Find where the given text appears and provide that cell's center as (X, Y) coordinate. 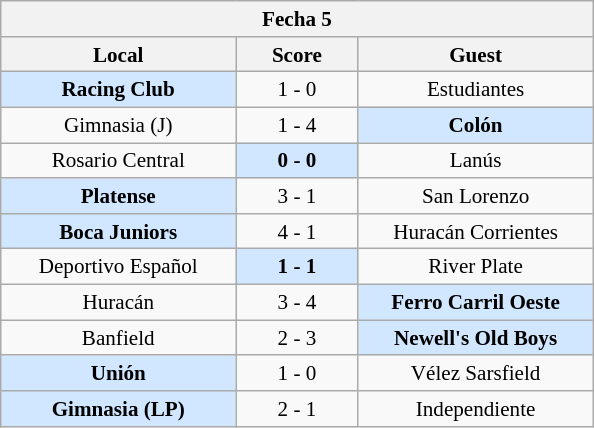
1 - 1 (297, 266)
Guest (476, 54)
2 - 1 (297, 408)
Banfield (118, 338)
Gimnasia (J) (118, 124)
Lanús (476, 160)
Huracán Corrientes (476, 230)
Deportivo Español (118, 266)
San Lorenzo (476, 196)
Score (297, 54)
Gimnasia (LP) (118, 408)
Huracán (118, 302)
Unión (118, 372)
Colón (476, 124)
Vélez Sarsfield (476, 372)
2 - 3 (297, 338)
0 - 0 (297, 160)
Platense (118, 196)
3 - 1 (297, 196)
Boca Juniors (118, 230)
4 - 1 (297, 230)
River Plate (476, 266)
Ferro Carril Oeste (476, 302)
Independiente (476, 408)
Racing Club (118, 90)
Estudiantes (476, 90)
Rosario Central (118, 160)
3 - 4 (297, 302)
Newell's Old Boys (476, 338)
Fecha 5 (297, 18)
1 - 4 (297, 124)
Local (118, 54)
